Locate the cell with the specified text and output its (x, y) center coordinate. 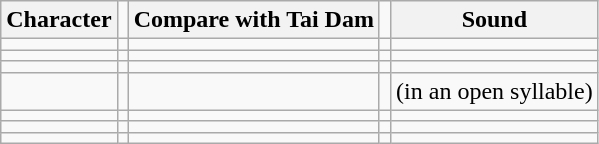
Sound (495, 20)
Character (59, 20)
Compare with Tai Dam (254, 20)
(in an open syllable) (495, 91)
